For the text-containing cell, return its midpoint in [x, y] coordinate format. 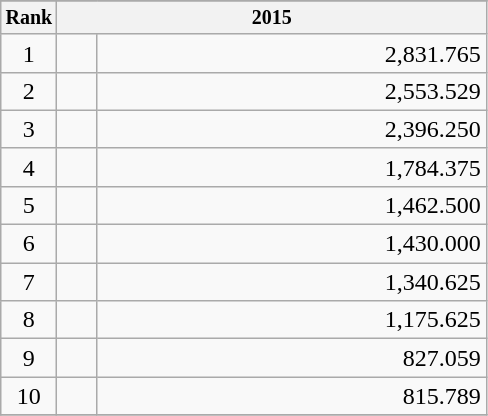
2,396.250 [292, 129]
1 [29, 53]
Rank [29, 18]
827.059 [292, 358]
5 [29, 205]
1,784.375 [292, 167]
3 [29, 129]
9 [29, 358]
1,175.625 [292, 320]
10 [29, 396]
8 [29, 320]
815.789 [292, 396]
2,831.765 [292, 53]
2,553.529 [292, 91]
1,340.625 [292, 282]
7 [29, 282]
2 [29, 91]
4 [29, 167]
2015 [272, 18]
1,462.500 [292, 205]
6 [29, 244]
1,430.000 [292, 244]
